Scan for the cell matching the given text and deliver its (x, y) coordinate at center. 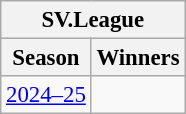
2024–25 (46, 95)
SV.League (93, 20)
Winners (138, 58)
Season (46, 58)
